Detect which cell encompasses the target text, then output its [X, Y] center coordinate. 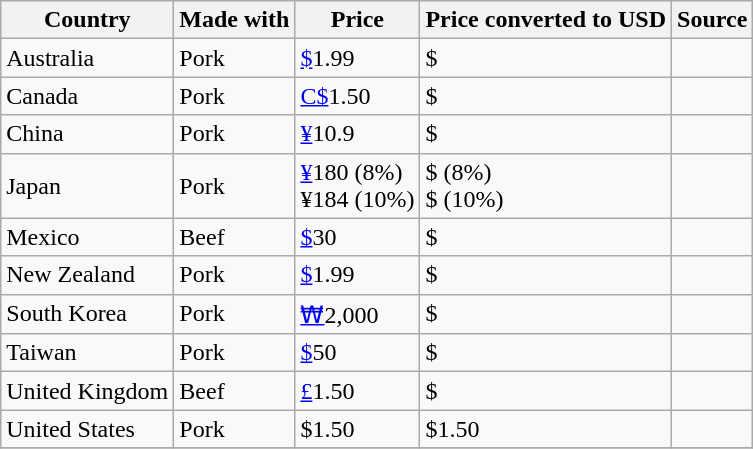
Japan [88, 186]
$ (8%)$ (10%) [546, 186]
South Korea [88, 314]
$50 [358, 353]
China [88, 134]
Source [712, 20]
£1.50 [358, 391]
Mexico [88, 237]
Price [358, 20]
C$1.50 [358, 96]
Price converted to USD [546, 20]
Canada [88, 96]
Country [88, 20]
Australia [88, 58]
¥180 (8%)¥184 (10%) [358, 186]
Taiwan [88, 353]
$30 [358, 237]
¥10.9 [358, 134]
New Zealand [88, 275]
United Kingdom [88, 391]
United States [88, 429]
₩2,000 [358, 314]
Made with [234, 20]
